Capture the cell that displays the provided text and extract its [x, y] central coordinate. 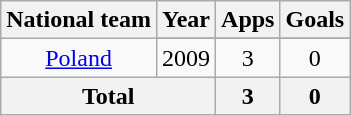
Total [108, 96]
National team [79, 20]
Apps [248, 20]
Poland [79, 58]
2009 [186, 58]
Year [186, 20]
Goals [315, 20]
